From the cell containing the given text, extract its center point as (x, y) coordinate. 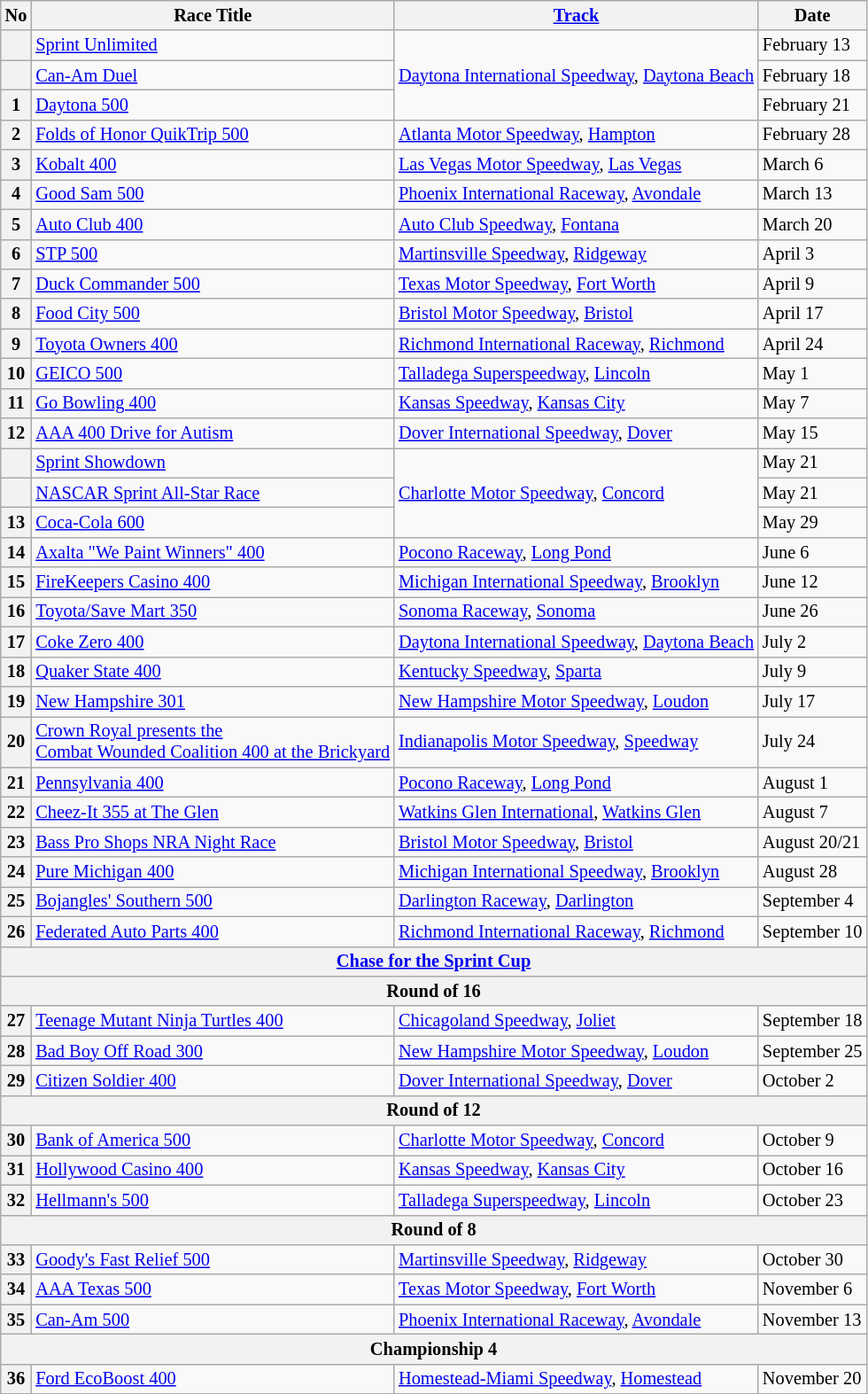
Darlington Raceway, Darlington (576, 901)
September 25 (812, 1051)
25 (16, 901)
29 (16, 1080)
NASCAR Sprint All-Star Race (213, 493)
14 (16, 552)
27 (16, 1021)
April 24 (812, 344)
3 (16, 165)
Federated Auto Parts 400 (213, 931)
July 2 (812, 642)
Bass Pro Shops NRA Night Race (213, 842)
Cheez-It 355 at The Glen (213, 812)
Race Title (213, 15)
October 23 (812, 1200)
5 (16, 224)
November 13 (812, 1320)
September 10 (812, 931)
August 28 (812, 872)
Can-Am Duel (213, 75)
Sprint Unlimited (213, 45)
32 (16, 1200)
October 2 (812, 1080)
Track (576, 15)
Round of 16 (434, 991)
7 (16, 284)
Hollywood Casino 400 (213, 1170)
11 (16, 403)
34 (16, 1289)
October 30 (812, 1259)
Can-Am 500 (213, 1320)
Crown Royal presents theCombat Wounded Coalition 400 at the Brickyard (213, 742)
April 9 (812, 284)
13 (16, 522)
Kentucky Speedway, Sparta (576, 672)
35 (16, 1320)
31 (16, 1170)
June 6 (812, 552)
February 18 (812, 75)
Food City 500 (213, 314)
STP 500 (213, 254)
Teenage Mutant Ninja Turtles 400 (213, 1021)
8 (16, 314)
March 13 (812, 194)
Chase for the Sprint Cup (434, 962)
Watkins Glen International, Watkins Glen (576, 812)
Las Vegas Motor Speedway, Las Vegas (576, 165)
Go Bowling 400 (213, 403)
Ford EcoBoost 400 (213, 1379)
6 (16, 254)
Date (812, 15)
Chicagoland Speedway, Joliet (576, 1021)
Folds of Honor QuikTrip 500 (213, 135)
23 (16, 842)
April 3 (812, 254)
21 (16, 783)
Kobalt 400 (213, 165)
June 26 (812, 611)
Coca-Cola 600 (213, 522)
March 20 (812, 224)
Bad Boy Off Road 300 (213, 1051)
Championship 4 (434, 1349)
October 9 (812, 1141)
Goody's Fast Relief 500 (213, 1259)
Indianapolis Motor Speedway, Speedway (576, 742)
12 (16, 433)
36 (16, 1379)
Sonoma Raceway, Sonoma (576, 611)
Round of 8 (434, 1230)
August 1 (812, 783)
May 15 (812, 433)
Good Sam 500 (213, 194)
July 17 (812, 701)
April 17 (812, 314)
24 (16, 872)
GEICO 500 (213, 373)
August 7 (812, 812)
Atlanta Motor Speedway, Hampton (576, 135)
33 (16, 1259)
May 7 (812, 403)
October 16 (812, 1170)
AAA Texas 500 (213, 1289)
Bojangles' Southern 500 (213, 901)
February 28 (812, 135)
18 (16, 672)
15 (16, 582)
30 (16, 1141)
Homestead-Miami Speedway, Homestead (576, 1379)
28 (16, 1051)
Coke Zero 400 (213, 642)
FireKeepers Casino 400 (213, 582)
Pennsylvania 400 (213, 783)
September 4 (812, 901)
2 (16, 135)
Sprint Showdown (213, 463)
Axalta "We Paint Winners" 400 (213, 552)
9 (16, 344)
Auto Club Speedway, Fontana (576, 224)
Duck Commander 500 (213, 284)
September 18 (812, 1021)
Toyota Owners 400 (213, 344)
Auto Club 400 (213, 224)
February 13 (812, 45)
May 1 (812, 373)
AAA 400 Drive for Autism (213, 433)
Bank of America 500 (213, 1141)
Toyota/Save Mart 350 (213, 611)
Quaker State 400 (213, 672)
New Hampshire 301 (213, 701)
26 (16, 931)
August 20/21 (812, 842)
March 6 (812, 165)
Hellmann's 500 (213, 1200)
1 (16, 105)
July 9 (812, 672)
16 (16, 611)
Pure Michigan 400 (213, 872)
19 (16, 701)
17 (16, 642)
Round of 12 (434, 1110)
4 (16, 194)
June 12 (812, 582)
Citizen Soldier 400 (213, 1080)
No (16, 15)
20 (16, 742)
November 6 (812, 1289)
22 (16, 812)
February 21 (812, 105)
10 (16, 373)
Daytona 500 (213, 105)
May 29 (812, 522)
November 20 (812, 1379)
July 24 (812, 742)
